Search for the cell housing the specified text and yield its [X, Y] center coordinate. 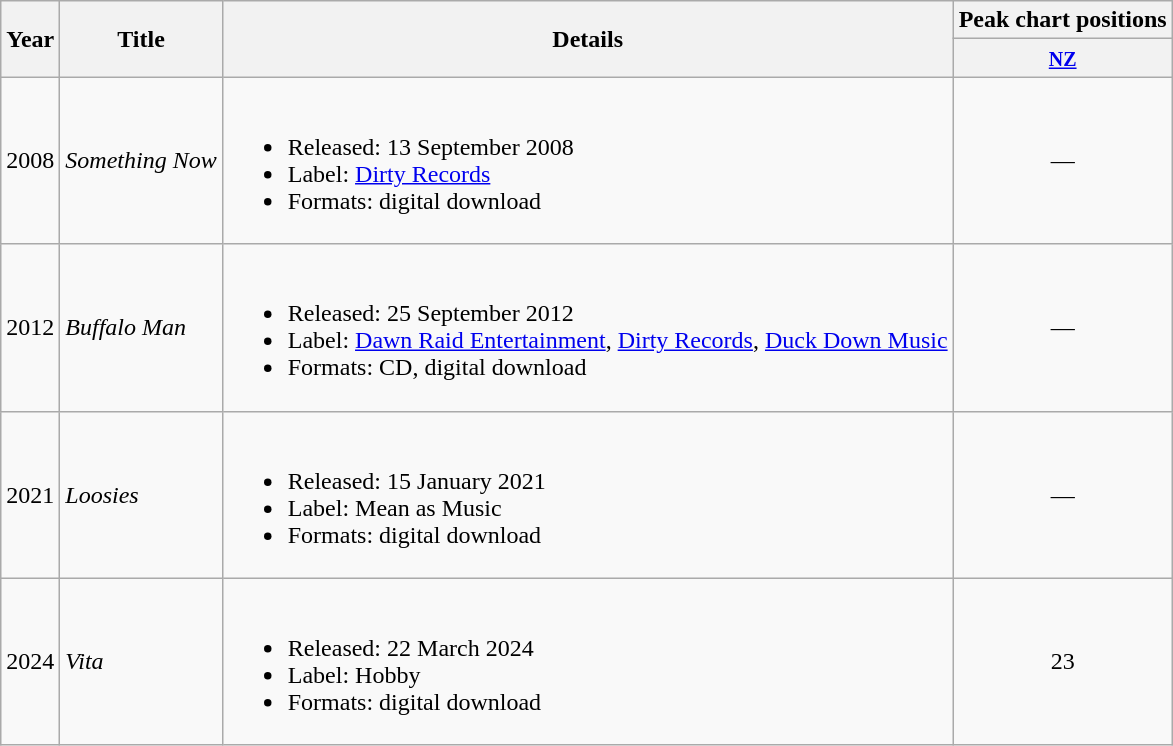
23 [1062, 662]
2012 [30, 328]
2008 [30, 160]
NZ [1062, 58]
Released: 13 September 2008Label: Dirty RecordsFormats: digital download [588, 160]
Released: 25 September 2012Label: Dawn Raid Entertainment, Dirty Records, Duck Down MusicFormats: CD, digital download [588, 328]
Loosies [141, 494]
2024 [30, 662]
Title [141, 39]
Details [588, 39]
Released: 22 March 2024Label: HobbyFormats: digital download [588, 662]
2021 [30, 494]
Vita [141, 662]
Peak chart positions [1062, 20]
Buffalo Man [141, 328]
Year [30, 39]
Released: 15 January 2021Label: Mean as MusicFormats: digital download [588, 494]
Something Now [141, 160]
